For the text-containing cell, return its midpoint in [X, Y] coordinate format. 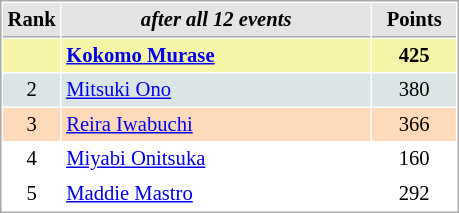
3 [32, 124]
2 [32, 90]
292 [414, 194]
5 [32, 194]
380 [414, 90]
4 [32, 158]
160 [414, 158]
Rank [32, 20]
425 [414, 56]
after all 12 events [216, 20]
366 [414, 124]
Kokomo Murase [216, 56]
Reira Iwabuchi [216, 124]
Points [414, 20]
Miyabi Onitsuka [216, 158]
Maddie Mastro [216, 194]
Mitsuki Ono [216, 90]
